For the text-containing cell, return its midpoint in [X, Y] coordinate format. 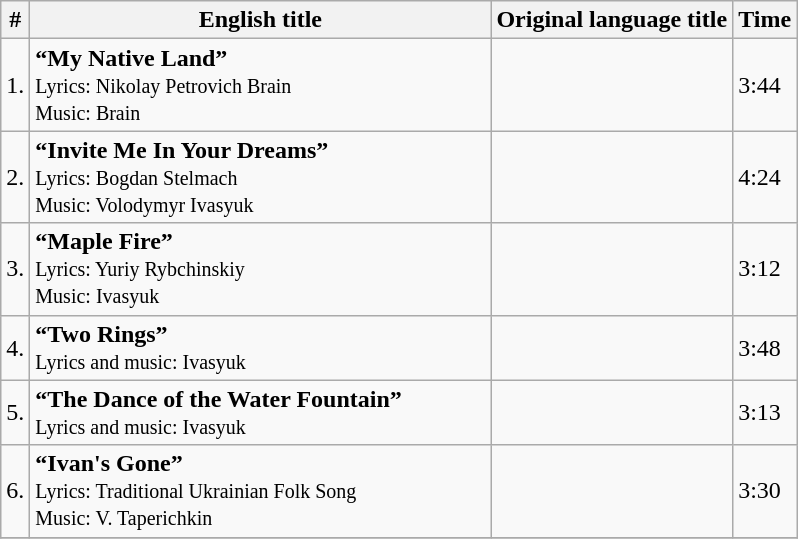
3:44 [765, 85]
“Ivan's Gone”Lyrics: Traditional Ukrainian Folk SongMusic: V. Taperichkin [260, 491]
# [16, 20]
Time [765, 20]
“Two Rings”Lyrics and music: Ivasyuk [260, 348]
4:24 [765, 177]
1. [16, 85]
3:48 [765, 348]
“Invite Me In Your Dreams”Lyrics: Bogdan StelmachMusic: Volodymyr Ivasyuk [260, 177]
“The Dance of the Water Fountain”Lyrics and music: Ivasyuk [260, 412]
6. [16, 491]
Original language title [612, 20]
“Maple Fire”Lyrics: Yuriy RybchinskiyMusic: Ivasyuk [260, 269]
3:12 [765, 269]
3:13 [765, 412]
English title [260, 20]
3:30 [765, 491]
3. [16, 269]
4. [16, 348]
2. [16, 177]
5. [16, 412]
“My Native Land” Lyrics: Nikolay Petrovich Brain Music: Brain [260, 85]
